Capture the cell that displays the provided text and extract its [X, Y] central coordinate. 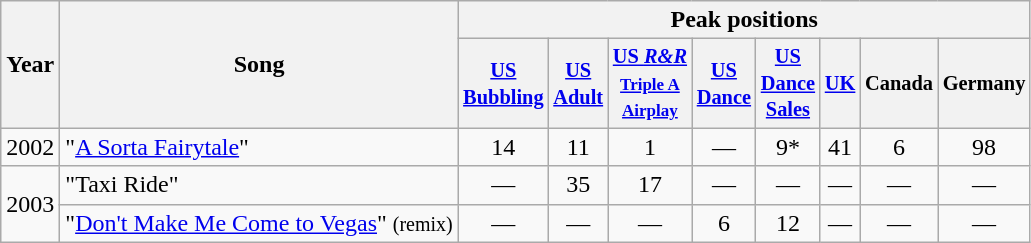
98 [984, 147]
41 [840, 147]
35 [578, 185]
Peak positions [744, 20]
USBubbling [503, 84]
"Taxi Ride" [259, 185]
12 [788, 223]
14 [503, 147]
Canada [899, 84]
USDance Sales [788, 84]
UK [840, 84]
9* [788, 147]
USAdult [578, 84]
USDance [724, 84]
2003 [30, 204]
Year [30, 64]
"A Sorta Fairytale" [259, 147]
"Don't Make Me Come to Vegas" (remix) [259, 223]
11 [578, 147]
Song [259, 64]
Germany [984, 84]
1 [650, 147]
17 [650, 185]
US R&R Triple A Airplay [650, 84]
2002 [30, 147]
